Extract the (x, y) coordinate from the center of the cell holding the provided text.  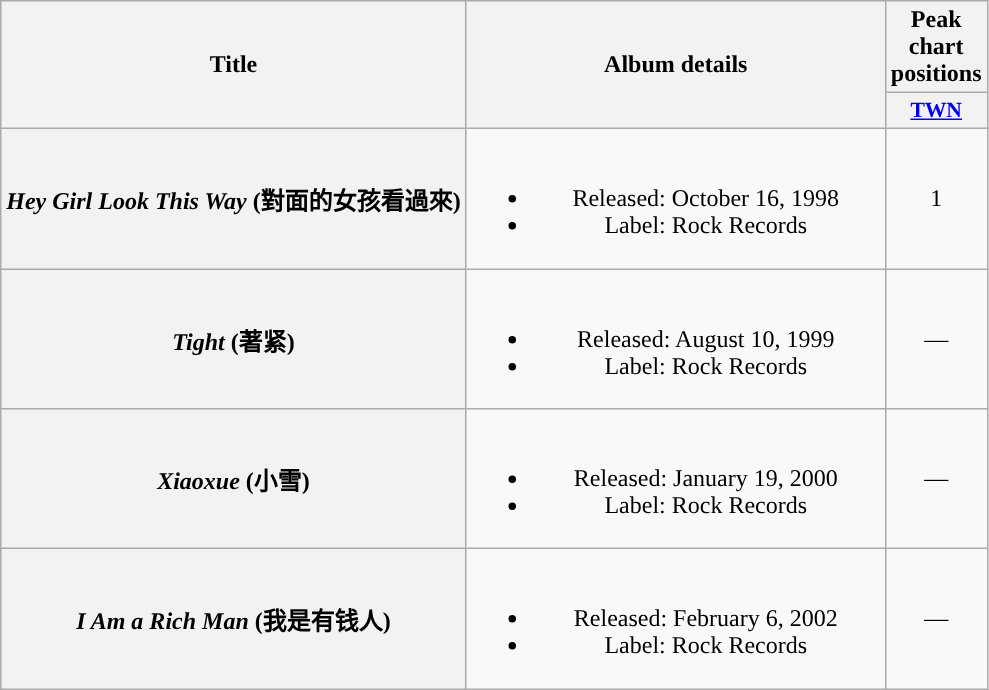
Album details (676, 65)
TWN (936, 111)
Peak chart positions (936, 47)
Released: October 16, 1998Label: Rock Records (676, 198)
Xiaoxue (小雪) (234, 479)
Released: January 19, 2000Label: Rock Records (676, 479)
Released: August 10, 1999Label: Rock Records (676, 338)
1 (936, 198)
Title (234, 65)
Hey Girl Look This Way (對面的女孩看過來) (234, 198)
Tight (著紧) (234, 338)
I Am a Rich Man (我是有钱人) (234, 619)
Released: February 6, 2002Label: Rock Records (676, 619)
